Extract the (X, Y) coordinate from the center of the cell holding the provided text.  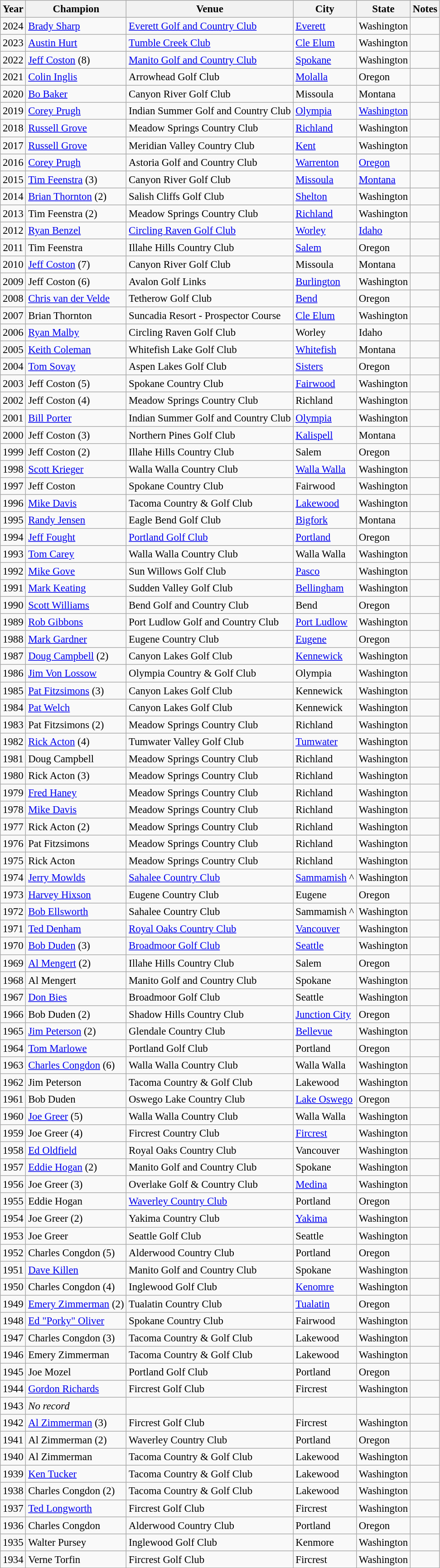
Ted Denham (76, 929)
2023 (13, 43)
1972 (13, 912)
Harvey Hixson (76, 895)
2005 (13, 350)
Rick Acton (76, 861)
Tetherow Golf Club (210, 299)
Pat Welch (76, 707)
Charles Congdon (6) (76, 1065)
Ryan Malby (76, 333)
Jeff Coston (2) (76, 452)
1942 (13, 1423)
1936 (13, 1525)
Jeff Coston (5) (76, 384)
2024 (13, 26)
Jim Peterson (76, 1082)
1999 (13, 452)
Brian Thornton (2) (76, 196)
1998 (13, 469)
Kenmore (325, 1542)
1990 (13, 605)
Al Zimmerman (76, 1457)
Sudden Valley Golf Club (210, 588)
Brian Thornton (76, 316)
Verne Torfin (76, 1559)
1968 (13, 980)
State (383, 9)
1945 (13, 1372)
2013 (13, 213)
Glendale Country Club (210, 1031)
1970 (13, 946)
Jeff Coston (7) (76, 265)
Jeff Coston (3) (76, 435)
Austin Hurt (76, 43)
1958 (13, 1151)
Everett (325, 26)
Tom Marlowe (76, 1048)
1951 (13, 1270)
Rick Acton (2) (76, 827)
Bellingham (325, 588)
Eddie Hogan (2) (76, 1167)
2014 (13, 196)
Mark Gardner (76, 639)
Bob Duden (2) (76, 1014)
Joe Mozel (76, 1372)
1957 (13, 1167)
Jeff Coston (76, 486)
Al Mengert (76, 980)
1983 (13, 725)
Tumwater (325, 741)
Yakima (325, 1219)
Mark Keating (76, 588)
Keith Coleman (76, 350)
2010 (13, 265)
Tumble Creek Club (210, 43)
Ryan Benzel (76, 231)
Jeff Coston (8) (76, 60)
2007 (13, 316)
1963 (13, 1065)
Notes (425, 9)
Astoria Golf and Country Club (210, 162)
Rick Acton (4) (76, 741)
1980 (13, 776)
Venue (210, 9)
Sun Willows Golf Club (210, 571)
Charles Congdon (2) (76, 1491)
Salish Cliffs Golf Club (210, 196)
1944 (13, 1389)
2009 (13, 281)
1991 (13, 588)
1960 (13, 1117)
1934 (13, 1559)
Bigfork (325, 520)
1935 (13, 1542)
Bo Baker (76, 94)
Ed Oldfield (76, 1151)
1947 (13, 1338)
1977 (13, 827)
Pasco (325, 571)
2001 (13, 418)
2006 (13, 333)
Scott Williams (76, 605)
Everett Golf and Country Club (210, 26)
Bob Duden (76, 1099)
Jerry Mowlds (76, 878)
Scott Krieger (76, 469)
1946 (13, 1355)
Doug Campbell (2) (76, 657)
Tim Feenstra (3) (76, 179)
Ed "Porky" Oliver (76, 1321)
Overlake Golf & Country Club (210, 1185)
1954 (13, 1219)
2015 (13, 179)
Joe Greer (4) (76, 1133)
Eddie Hogan (76, 1201)
Rick Acton (3) (76, 776)
1959 (13, 1133)
Tom Sovay (76, 367)
1975 (13, 861)
1953 (13, 1236)
1950 (13, 1287)
1997 (13, 486)
1952 (13, 1253)
Tim Feenstra (76, 247)
Fircrest Country Club (210, 1133)
Northern Pines Golf Club (210, 435)
Avalon Golf Links (210, 281)
2011 (13, 247)
Sisters (325, 367)
Whitefish (325, 350)
2003 (13, 384)
1992 (13, 571)
Jeff Coston (6) (76, 281)
1987 (13, 657)
Brady Sharp (76, 26)
Gordon Richards (76, 1389)
Port Ludlow (325, 622)
Eagle Bend Golf Club (210, 520)
Al Mengert (2) (76, 963)
Shadow Hills Country Club (210, 1014)
Oswego Lake Country Club (210, 1099)
Fred Haney (76, 793)
Olympia Country & Golf Club (210, 673)
Joe Greer (2) (76, 1219)
Don Bies (76, 997)
Pat Fitzsimons (2) (76, 725)
Emery Zimmerman (76, 1355)
1965 (13, 1031)
1949 (13, 1304)
1966 (13, 1014)
Kenomre (325, 1287)
Rob Gibbons (76, 622)
Joe Greer (3) (76, 1185)
1976 (13, 844)
Ted Longworth (76, 1508)
Seattle Golf Club (210, 1236)
1939 (13, 1474)
2008 (13, 299)
1974 (13, 878)
Jim Peterson (2) (76, 1031)
1956 (13, 1185)
2004 (13, 367)
Tom Carey (76, 554)
2000 (13, 435)
1962 (13, 1082)
Medina (325, 1185)
1961 (13, 1099)
Colin Inglis (76, 77)
Yakima Country Club (210, 1219)
Pat Fitzsimons (3) (76, 691)
No record (76, 1406)
Aspen Lakes Golf Club (210, 367)
1989 (13, 622)
Bob Duden (3) (76, 946)
Kalispell (325, 435)
Randy Jensen (76, 520)
1955 (13, 1201)
2018 (13, 128)
1984 (13, 707)
Whitefish Lake Golf Club (210, 350)
Jeff Fought (76, 537)
Bill Porter (76, 418)
Warrenton (325, 162)
2012 (13, 231)
Mike Gove (76, 571)
Al Zimmerman (2) (76, 1440)
Kent (325, 145)
Charles Congdon (76, 1525)
1995 (13, 520)
Bend Golf and Country Club (210, 605)
1988 (13, 639)
Tim Feenstra (2) (76, 213)
Jim Von Lossow (76, 673)
2017 (13, 145)
Year (13, 9)
Charles Congdon (4) (76, 1287)
2016 (13, 162)
1978 (13, 810)
Molalla (325, 77)
Charles Congdon (5) (76, 1253)
Bellevue (325, 1031)
1938 (13, 1491)
1996 (13, 503)
Port Ludlow Golf and Country Club (210, 622)
Suncadia Resort - Prospector Course (210, 316)
Charles Congdon (3) (76, 1338)
1940 (13, 1457)
Joe Greer (76, 1236)
1994 (13, 537)
Dave Killen (76, 1270)
Bob Ellsworth (76, 912)
Al Zimmerman (3) (76, 1423)
2022 (13, 60)
2019 (13, 111)
1943 (13, 1406)
City (325, 9)
Lake Oswego (325, 1099)
1969 (13, 963)
2021 (13, 77)
Emery Zimmerman (2) (76, 1304)
Chris van der Velde (76, 299)
1937 (13, 1508)
1964 (13, 1048)
Tualatin Country Club (210, 1304)
Champion (76, 9)
1986 (13, 673)
Burlington (325, 281)
Junction City (325, 1014)
1981 (13, 759)
Shelton (325, 196)
2002 (13, 401)
1967 (13, 997)
2020 (13, 94)
1973 (13, 895)
1985 (13, 691)
Tualatin (325, 1304)
Doug Campbell (76, 759)
1948 (13, 1321)
1993 (13, 554)
1971 (13, 929)
1982 (13, 741)
Arrowhead Golf Club (210, 77)
Tumwater Valley Golf Club (210, 741)
Pat Fitzsimons (76, 844)
Meridian Valley Country Club (210, 145)
1941 (13, 1440)
Joe Greer (5) (76, 1117)
1979 (13, 793)
Walter Pursey (76, 1542)
Ken Tucker (76, 1474)
Jeff Coston (4) (76, 401)
